Scan for the cell matching the given text and deliver its [x, y] coordinate at center. 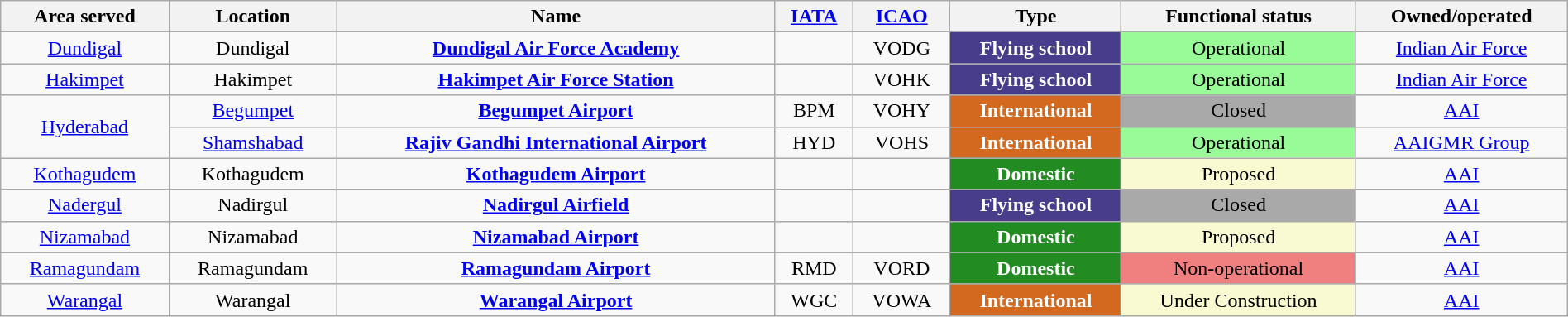
Begumpet [253, 111]
VOHS [901, 142]
Under Construction [1239, 300]
Kothagudem Airport [556, 174]
Nadergul [84, 205]
Type [1035, 17]
Functional status [1239, 17]
Dundigal Air Force Academy [556, 48]
VORD [901, 268]
Begumpet Airport [556, 111]
Warangal Airport [556, 300]
Name [556, 17]
Ramagundam Airport [556, 268]
VOHY [901, 111]
BPM [814, 111]
HYD [814, 142]
Area served [84, 17]
VODG [901, 48]
Non-operational [1239, 268]
Nadirgul Airfield [556, 205]
Location [253, 17]
ICAO [901, 17]
Owned/operated [1461, 17]
WGC [814, 300]
VOHK [901, 79]
VOWA [901, 300]
AAIGMR Group [1461, 142]
Hakimpet Air Force Station [556, 79]
Hyderabad [84, 127]
IATA [814, 17]
RMD [814, 268]
Nizamabad Airport [556, 237]
Shamshabad [253, 142]
Nadirgul [253, 205]
Rajiv Gandhi International Airport [556, 142]
